Output the [X, Y] coordinate of the center of the cell containing the given text.  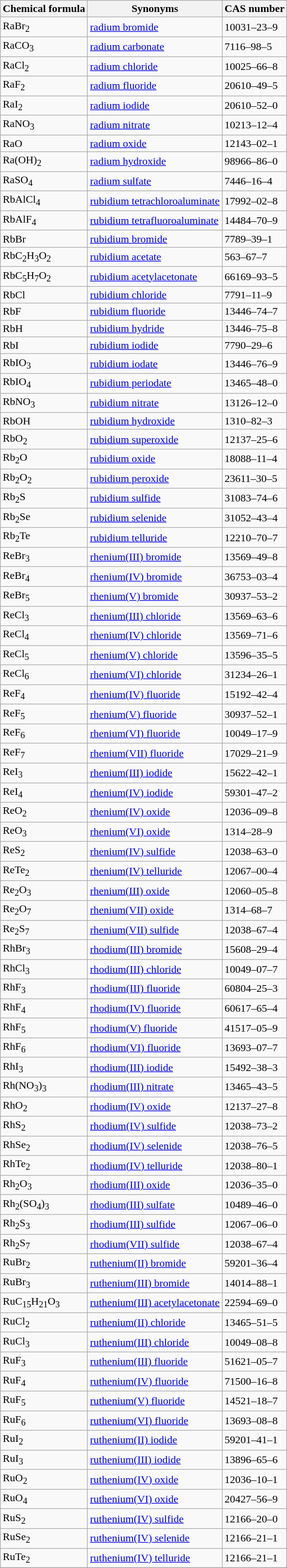
13569–63–6 [254, 616]
rhodium(III) nitrate [155, 1087]
ruthenium(II) iodide [155, 1440]
7791–11–9 [254, 295]
ReI3 [44, 773]
RuF6 [44, 1421]
15622–42–1 [254, 773]
13446–76–9 [254, 363]
Rb2Te [44, 537]
ruthenium(III) iodide [155, 1460]
12038–76–5 [254, 1146]
14014–88–1 [254, 1283]
RhBr3 [44, 949]
563–67–7 [254, 257]
Rb2O2 [44, 478]
RbC2H3O2 [44, 257]
rubidium chloride [155, 295]
RaBr2 [44, 27]
RbO2 [44, 439]
13465–48–0 [254, 383]
rubidium hydride [155, 328]
RhI3 [44, 1067]
15492–38–3 [254, 1067]
12210–70–7 [254, 537]
RbCl [44, 295]
ruthenium(V) fluoride [155, 1401]
rubidium fluoride [155, 312]
rhenium(III) bromide [155, 557]
20610–49–5 [254, 86]
30937–52–1 [254, 714]
7790–29–6 [254, 345]
RaCl2 [44, 66]
rhodium(IV) oxide [155, 1106]
RhO2 [44, 1106]
rubidium acetylacetonate [155, 277]
7116–98–5 [254, 46]
radium hydroxide [155, 162]
RbBr [44, 239]
rhenium(VI) chloride [155, 675]
12038–63–0 [254, 851]
Synonyms [155, 9]
ReBr3 [44, 557]
60617–65–4 [254, 1008]
12036–10–1 [254, 1479]
rhenium(IV) iodide [155, 793]
ReCl4 [44, 636]
13569–71–6 [254, 636]
Rh2O3 [44, 1185]
CAS number [254, 9]
rhenium(VI) fluoride [155, 734]
66169–93–5 [254, 277]
rubidium superoxide [155, 439]
RuI2 [44, 1440]
59201–36–4 [254, 1264]
RuBr3 [44, 1283]
15192–42–4 [254, 694]
7789–39–1 [254, 239]
ReF7 [44, 753]
RhTe2 [44, 1165]
rubidium iodide [155, 345]
RuC15H21O3 [44, 1303]
13465–43–5 [254, 1087]
98966–86–0 [254, 162]
rubidium selenide [155, 518]
1310–82–3 [254, 421]
12067–06–0 [254, 1224]
12137–27–8 [254, 1106]
10489–46–0 [254, 1205]
ruthenium(III) chloride [155, 1342]
ReS2 [44, 851]
RbI [44, 345]
Ra(OH)2 [44, 162]
rubidium acetate [155, 257]
RaI2 [44, 105]
13569–49–8 [254, 557]
RbH [44, 328]
RhF3 [44, 989]
10025–66–8 [254, 66]
ruthenium(III) acetylacetonate [155, 1303]
RbNO3 [44, 403]
Rb2O [44, 459]
10049–17–9 [254, 734]
rhodium(IV) telluride [155, 1165]
radium carbonate [155, 46]
31234–26–1 [254, 675]
12036–35–0 [254, 1185]
18088–11–4 [254, 459]
RuBr2 [44, 1264]
1314–28–9 [254, 832]
rhenium(III) iodide [155, 773]
ruthenium(IV) selenide [155, 1538]
rhenium(IV) oxide [155, 812]
rubidium telluride [155, 537]
RuTe2 [44, 1558]
rhodium(III) sulfate [155, 1205]
17992–02–8 [254, 201]
rhodium(III) chloride [155, 969]
17029–21–9 [254, 753]
Re2O7 [44, 910]
13446–75–8 [254, 328]
RuSe2 [44, 1538]
10213–12–4 [254, 125]
rhodium(III) iodide [155, 1067]
12137–25–6 [254, 439]
ReBr5 [44, 596]
7446–16–4 [254, 181]
radium iodide [155, 105]
ReCl3 [44, 616]
Rh2S7 [44, 1244]
Rh(NO3)3 [44, 1087]
rhodium(V) fluoride [155, 1028]
Rh2S3 [44, 1224]
RhF6 [44, 1048]
rhodium(IV) selenide [155, 1146]
RbF [44, 312]
RbC5H7O2 [44, 277]
rubidium tetrafluoroaluminate [155, 220]
radium chloride [155, 66]
RuS2 [44, 1518]
13446–74–7 [254, 312]
10031–23–9 [254, 27]
rhenium(VII) oxide [155, 910]
12143–02–1 [254, 143]
ReI4 [44, 793]
12038–80–1 [254, 1165]
RaO [44, 143]
31052–43–4 [254, 518]
RbOH [44, 421]
13465–51–5 [254, 1322]
rhenium(V) chloride [155, 655]
RuCl3 [44, 1342]
rhenium(III) chloride [155, 616]
ruthenium(VI) oxide [155, 1499]
RuCl2 [44, 1322]
10049–07–7 [254, 969]
13126–12–0 [254, 403]
1314–68–7 [254, 910]
RaF2 [44, 86]
14484–70–9 [254, 220]
RuF5 [44, 1401]
radium bromide [155, 27]
rhenium(IV) sulfide [155, 851]
22594–69–0 [254, 1303]
ruthenium(IV) telluride [155, 1558]
13596–35–5 [254, 655]
ReF5 [44, 714]
rhenium(IV) bromide [155, 577]
ReO2 [44, 812]
Rb2S [44, 498]
41517–05–9 [254, 1028]
ReO3 [44, 832]
ReCl5 [44, 655]
ruthenium(II) chloride [155, 1322]
ReF6 [44, 734]
RbAlF4 [44, 220]
12067–00–4 [254, 871]
60804–25–3 [254, 989]
59301–47–2 [254, 793]
71500–16–8 [254, 1381]
rubidium bromide [155, 239]
rhodium(IV) sulfide [155, 1126]
rhodium(VII) sulfide [155, 1244]
20610–52–0 [254, 105]
RuI3 [44, 1460]
RaCO3 [44, 46]
RhCl3 [44, 969]
ruthenium(IV) fluoride [155, 1381]
RuO4 [44, 1499]
rhodium(IV) fluoride [155, 1008]
RuF3 [44, 1362]
ReTe2 [44, 871]
rhenium(V) fluoride [155, 714]
36753–03–4 [254, 577]
14521–18–7 [254, 1401]
12166–20–0 [254, 1518]
radium nitrate [155, 125]
10049–08–8 [254, 1342]
RbIO3 [44, 363]
Re2S7 [44, 930]
rhodium(III) oxide [155, 1185]
RaSO4 [44, 181]
rhodium(III) fluoride [155, 989]
Chemical formula [44, 9]
ruthenium(VI) fluoride [155, 1421]
Rh2(SO4)3 [44, 1205]
RhF5 [44, 1028]
12038–73–2 [254, 1126]
20427–56–9 [254, 1499]
ReBr4 [44, 577]
59201–41–1 [254, 1440]
ReCl6 [44, 675]
ReF4 [44, 694]
rubidium periodate [155, 383]
radium oxide [155, 143]
ruthenium(II) bromide [155, 1264]
RbIO4 [44, 383]
rubidium tetrachloroaluminate [155, 201]
rubidium sulfide [155, 498]
rubidium iodate [155, 363]
15608–29–4 [254, 949]
rhodium(III) sulfide [155, 1224]
51621–05–7 [254, 1362]
RhF4 [44, 1008]
rhenium(IV) chloride [155, 636]
rhenium(III) oxide [155, 890]
rhodium(VI) fluoride [155, 1048]
RuF4 [44, 1381]
Re2O3 [44, 890]
23611–30–5 [254, 478]
rhenium(VII) fluoride [155, 753]
rhenium(VII) sulfide [155, 930]
13693–07–7 [254, 1048]
rhenium(IV) telluride [155, 871]
RuO2 [44, 1479]
ruthenium(IV) oxide [155, 1479]
RhSe2 [44, 1146]
radium fluoride [155, 86]
rubidium hydroxide [155, 421]
12060–05–8 [254, 890]
radium sulfate [155, 181]
rhodium(III) bromide [155, 949]
RhS2 [44, 1126]
Rb2Se [44, 518]
ruthenium(IV) sulfide [155, 1518]
13896–65–6 [254, 1460]
30937–53–2 [254, 596]
ruthenium(III) bromide [155, 1283]
rhenium(V) bromide [155, 596]
ruthenium(III) fluoride [155, 1362]
rhenium(IV) fluoride [155, 694]
rhenium(VI) oxide [155, 832]
rubidium oxide [155, 459]
31083–74–6 [254, 498]
RaNO3 [44, 125]
13693–08–8 [254, 1421]
12036–09–8 [254, 812]
rubidium peroxide [155, 478]
RbAlCl4 [44, 201]
rubidium nitrate [155, 403]
